Find where the given text appears and provide that cell's center as [x, y] coordinate. 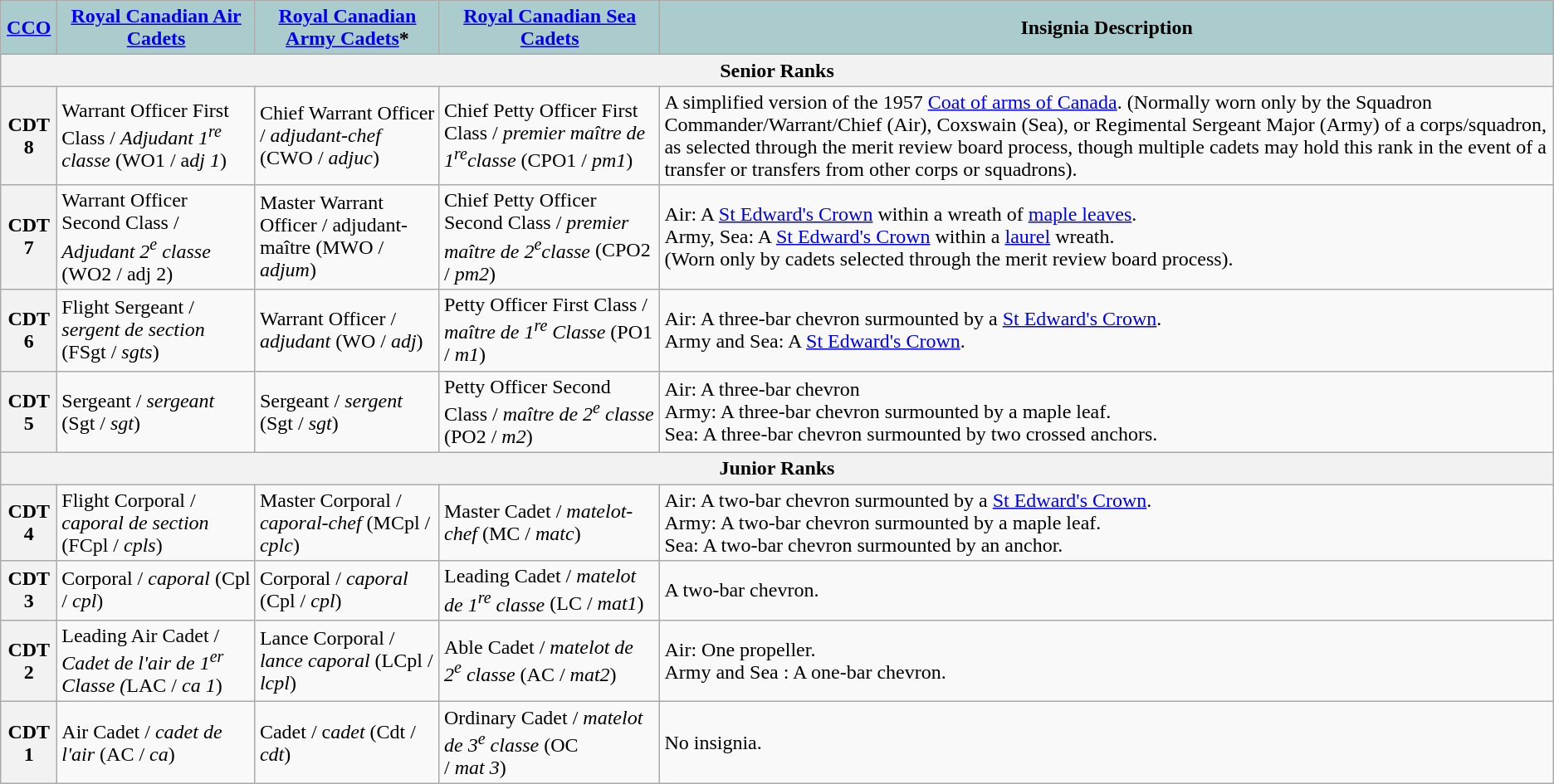
Insignia Description [1107, 28]
Sergeant / sergeant (Sgt / sgt) [156, 411]
CDT 4 [29, 523]
Royal Canadian Army Cadets* [347, 28]
Leading Air Cadet / Cadet de l'air de 1er Classe (LAC / ca 1) [156, 660]
Air: A three-bar chevron surmounted by a St Edward's Crown.Army and Sea: A St Edward's Crown. [1107, 330]
Master Corporal / caporal-chef (MCpl / cplc) [347, 523]
Petty Officer Second Class / maître de 2e classe (PO2 / m2) [550, 411]
Flight Corporal / caporal de section (FCpl / cpls) [156, 523]
CDT 5 [29, 411]
Ordinary Cadet / matelot de 3e classe (OC/ mat 3) [550, 743]
Royal Canadian Sea Cadets [550, 28]
CDT 6 [29, 330]
CDT 7 [29, 237]
Royal Canadian Air Cadets [156, 28]
CDT 8 [29, 136]
Leading Cadet / matelot de 1re classe (LC / mat1) [550, 591]
Junior Ranks [777, 469]
Warrant Officer / adjudant (WO / adj) [347, 330]
A two-bar chevron. [1107, 591]
Warrant Officer First Class / Adjudant 1re classe (WO1 / adj 1) [156, 136]
Chief Warrant Officer / adjudant-chef (CWO / adjuc) [347, 136]
Master Cadet / matelot-chef (MC / matc) [550, 523]
Air: One propeller.Army and Sea : A one-bar chevron. [1107, 660]
Petty Officer First Class / maître de 1re Classe (PO1 / m1) [550, 330]
Cadet / cadet (Cdt / cdt) [347, 743]
Senior Ranks [777, 71]
Able Cadet / matelot de 2e classe (AC / mat2) [550, 660]
Flight Sergeant / sergent de section (FSgt / sgts) [156, 330]
Lance Corporal / lance caporal (LCpl / lcpl) [347, 660]
Sergeant / sergent (Sgt / sgt) [347, 411]
Air Cadet / cadet de l'air (AC / ca) [156, 743]
Chief Petty Officer First Class / premier maître de 1reclasse (CPO1 / pm1) [550, 136]
CDT 2 [29, 660]
No insignia. [1107, 743]
CDT 1 [29, 743]
Warrant Officer Second Class / Adjudant 2e classe (WO2 / adj 2) [156, 237]
CDT 3 [29, 591]
Air: A three-bar chevronArmy: A three-bar chevron surmounted by a maple leaf.Sea: A three-bar chevron surmounted by two crossed anchors. [1107, 411]
Chief Petty Officer Second Class / premier maître de 2eclasse (CPO2 / pm2) [550, 237]
CCO [29, 28]
Master Warrant Officer / adjudant-maître (MWO / adjum) [347, 237]
